Return the [x, y] coordinate for the center point of the cell that contains the specified text.  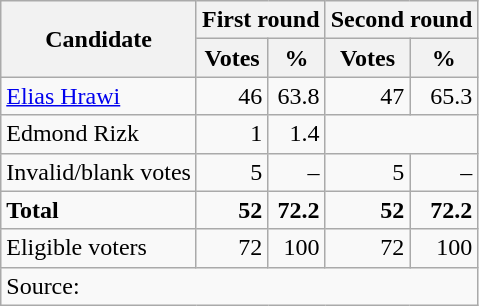
Invalid/blank votes [99, 172]
1.4 [296, 134]
First round [260, 20]
46 [232, 96]
Second round [402, 20]
Edmond Rizk [99, 134]
65.3 [444, 96]
Total [99, 210]
Candidate [99, 39]
Eligible voters [99, 248]
63.8 [296, 96]
Elias Hrawi [99, 96]
47 [368, 96]
Source: [240, 286]
1 [232, 134]
